Extract the (X, Y) coordinate from the center of the cell holding the provided text.  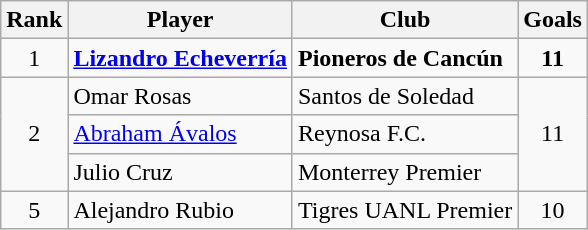
Pioneros de Cancún (404, 58)
5 (34, 210)
Lizandro Echeverría (180, 58)
Reynosa F.C. (404, 134)
Tigres UANL Premier (404, 210)
Abraham Ávalos (180, 134)
Omar Rosas (180, 96)
Alejandro Rubio (180, 210)
Goals (553, 20)
Rank (34, 20)
Santos de Soledad (404, 96)
1 (34, 58)
10 (553, 210)
Monterrey Premier (404, 172)
Player (180, 20)
Julio Cruz (180, 172)
Club (404, 20)
2 (34, 134)
